Search for the cell housing the specified text and yield its [x, y] center coordinate. 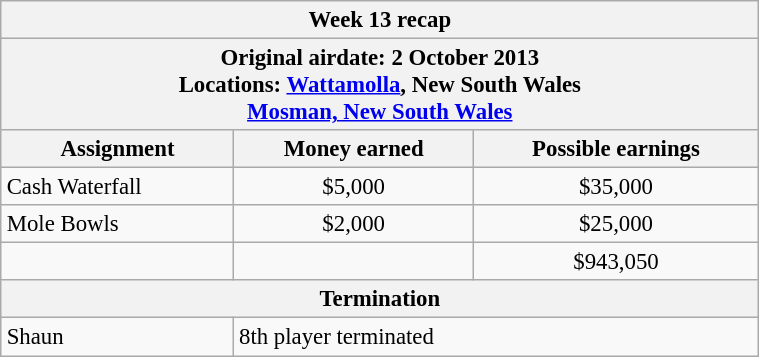
$35,000 [616, 187]
Possible earnings [616, 149]
Money earned [354, 149]
Week 13 recap [380, 20]
8th player terminated [496, 337]
Mole Bowls [117, 224]
Assignment [117, 149]
Cash Waterfall [117, 187]
$943,050 [616, 262]
Original airdate: 2 October 2013Locations: Wattamolla, New South WalesMosman, New South Wales [380, 84]
Termination [380, 299]
$2,000 [354, 224]
Shaun [117, 337]
$5,000 [354, 187]
$25,000 [616, 224]
